Provide the (x, y) coordinate of the cell's center where the given text is located.  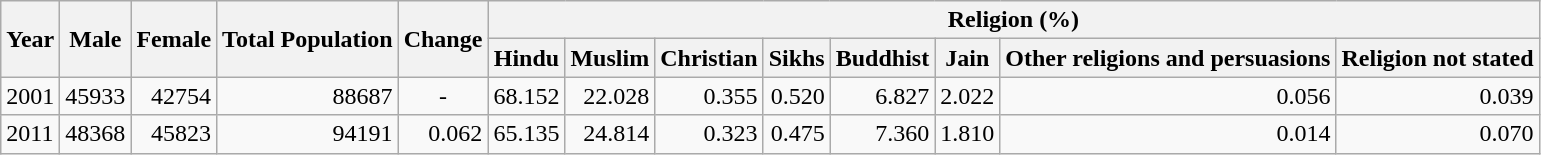
0.062 (443, 134)
Buddhist (882, 58)
Year (30, 39)
22.028 (610, 96)
48368 (96, 134)
Muslim (610, 58)
0.520 (796, 96)
0.070 (1438, 134)
1.810 (968, 134)
45823 (174, 134)
0.475 (796, 134)
Male (96, 39)
68.152 (526, 96)
Sikhs (796, 58)
0.039 (1438, 96)
0.323 (709, 134)
Female (174, 39)
88687 (308, 96)
2011 (30, 134)
0.355 (709, 96)
Religion not stated (1438, 58)
94191 (308, 134)
2.022 (968, 96)
Other religions and persuasions (1168, 58)
Jain (968, 58)
Total Population (308, 39)
0.014 (1168, 134)
Change (443, 39)
7.360 (882, 134)
0.056 (1168, 96)
24.814 (610, 134)
6.827 (882, 96)
65.135 (526, 134)
45933 (96, 96)
2001 (30, 96)
Christian (709, 58)
Religion (%) (1014, 20)
42754 (174, 96)
Hindu (526, 58)
- (443, 96)
